Find where the given text appears and provide that cell's center as [X, Y] coordinate. 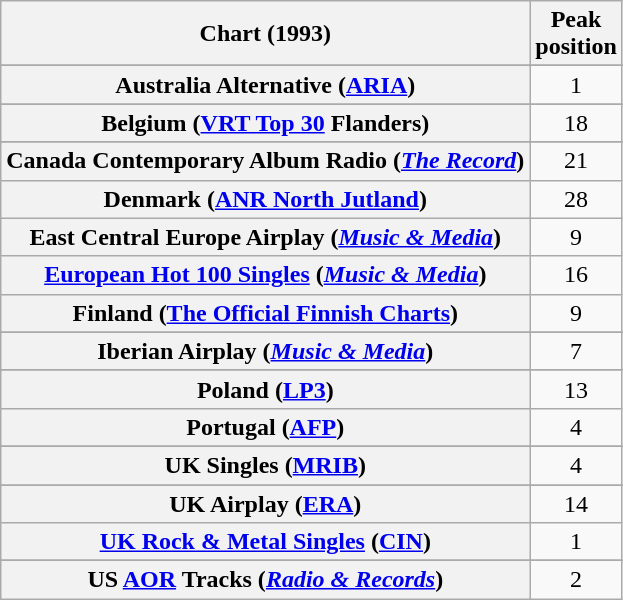
UK Rock & Metal Singles (CIN) [266, 542]
Chart (1993) [266, 34]
21 [576, 161]
Iberian Airplay (Music & Media) [266, 351]
14 [576, 503]
Australia Alternative (ARIA) [266, 85]
7 [576, 351]
28 [576, 199]
UK Airplay (ERA) [266, 503]
European Hot 100 Singles (Music & Media) [266, 275]
16 [576, 275]
Belgium (VRT Top 30 Flanders) [266, 123]
East Central Europe Airplay (Music & Media) [266, 237]
Portugal (AFP) [266, 427]
US AOR Tracks (Radio & Records) [266, 580]
UK Singles (MRIB) [266, 465]
Poland (LP3) [266, 389]
18 [576, 123]
13 [576, 389]
Finland (The Official Finnish Charts) [266, 313]
Canada Contemporary Album Radio (The Record) [266, 161]
2 [576, 580]
Peakposition [576, 34]
Denmark (ANR North Jutland) [266, 199]
